Determine the (X, Y) coordinate at the center of the cell enclosing the given text.  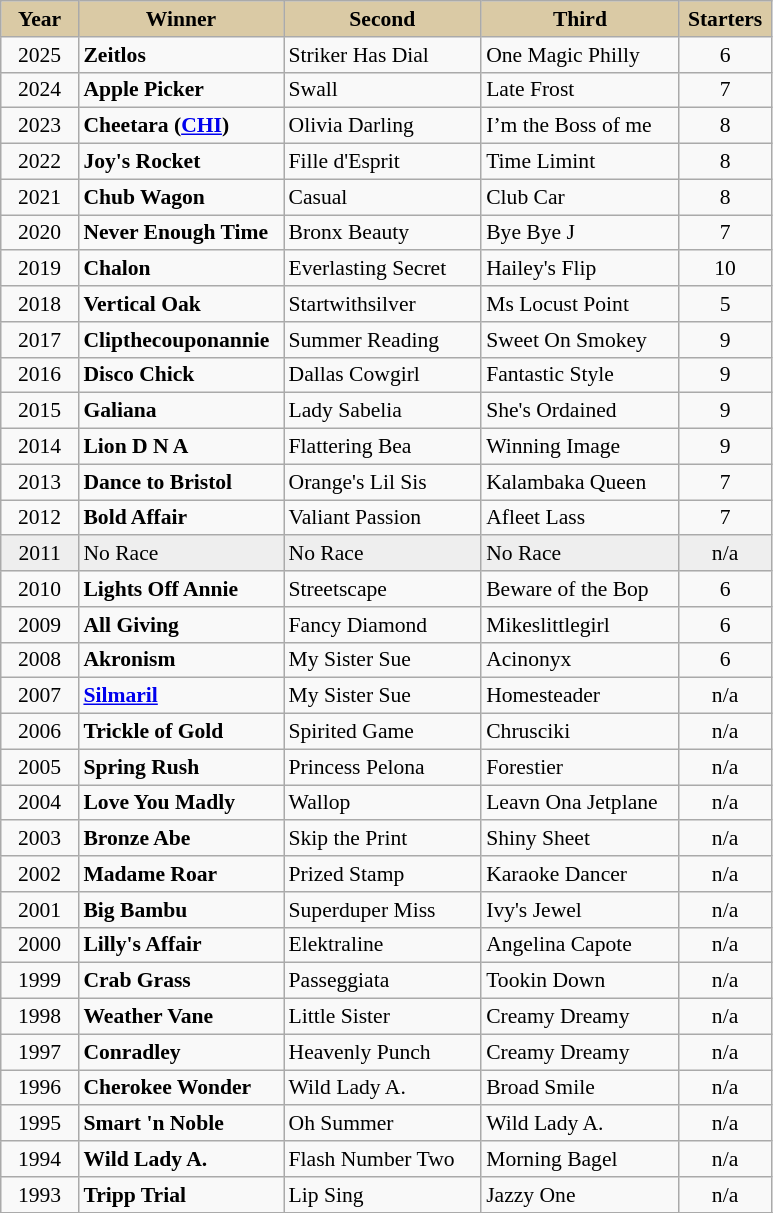
1995 (40, 1124)
Dallas Cowgirl (383, 375)
Broad Smile (580, 1088)
2023 (40, 126)
Akronism (180, 660)
Chalon (180, 269)
Lion D N A (180, 447)
Zeitlos (180, 55)
Spirited Game (383, 732)
Heavenly Punch (383, 1052)
2001 (40, 910)
2006 (40, 732)
Lilly's Affair (180, 945)
Silmaril (180, 696)
Winner (180, 19)
Homesteader (580, 696)
2019 (40, 269)
Princess Pelona (383, 767)
Clipthecouponannie (180, 340)
Sweet On Smokey (580, 340)
Bronze Abe (180, 839)
Orange's Lil Sis (383, 482)
2008 (40, 660)
2022 (40, 162)
Chub Wagon (180, 197)
Starters (726, 19)
Summer Reading (383, 340)
Startwithsilver (383, 304)
2007 (40, 696)
Bronx Beauty (383, 233)
1994 (40, 1159)
Olivia Darling (383, 126)
Weather Vane (180, 1017)
Spring Rush (180, 767)
One Magic Philly (580, 55)
Acinonyx (580, 660)
2005 (40, 767)
Passeggiata (383, 981)
Apple Picker (180, 90)
2000 (40, 945)
Love You Madly (180, 803)
Shiny Sheet (580, 839)
1999 (40, 981)
5 (726, 304)
Angelina Capote (580, 945)
Lights Off Annie (180, 589)
2015 (40, 411)
Madame Roar (180, 874)
Big Bambu (180, 910)
2025 (40, 55)
Crab Grass (180, 981)
Flattering Bea (383, 447)
Tookin Down (580, 981)
2016 (40, 375)
Ms Locust Point (580, 304)
Trickle of Gold (180, 732)
2024 (40, 90)
Dance to Bristol (180, 482)
Superduper Miss (383, 910)
Valiant Passion (383, 518)
2003 (40, 839)
Beware of the Bop (580, 589)
Never Enough Time (180, 233)
Cheetara (CHI) (180, 126)
2017 (40, 340)
Vertical Oak (180, 304)
Mikeslittlegirl (580, 625)
2020 (40, 233)
Disco Chick (180, 375)
2002 (40, 874)
1993 (40, 1195)
10 (726, 269)
Third (580, 19)
2010 (40, 589)
Smart 'n Noble (180, 1124)
Forestier (580, 767)
Wallop (383, 803)
Time Limint (580, 162)
Tripp Trial (180, 1195)
Swall (383, 90)
Second (383, 19)
Karaoke Dancer (580, 874)
Lip Sing (383, 1195)
Oh Summer (383, 1124)
Chrusciki (580, 732)
Flash Number Two (383, 1159)
Elektraline (383, 945)
Casual (383, 197)
I’m the Boss of me (580, 126)
Year (40, 19)
2011 (40, 554)
2021 (40, 197)
Striker Has Dial (383, 55)
2012 (40, 518)
Streetscape (383, 589)
Ivy's Jewel (580, 910)
All Giving (180, 625)
Cherokee Wonder (180, 1088)
Club Car (580, 197)
She's Ordained (580, 411)
1998 (40, 1017)
Galiana (180, 411)
Fancy Diamond (383, 625)
Bye Bye J (580, 233)
Afleet Lass (580, 518)
1997 (40, 1052)
Joy's Rocket (180, 162)
Lady Sabelia (383, 411)
Late Frost (580, 90)
1996 (40, 1088)
Little Sister (383, 1017)
Skip the Print (383, 839)
Fantastic Style (580, 375)
Everlasting Secret (383, 269)
Hailey's Flip (580, 269)
Kalambaka Queen (580, 482)
2018 (40, 304)
Fille d'Esprit (383, 162)
2004 (40, 803)
Winning Image (580, 447)
Leavn Ona Jetplane (580, 803)
Morning Bagel (580, 1159)
Bold Affair (180, 518)
Conradley (180, 1052)
2014 (40, 447)
2013 (40, 482)
Jazzy One (580, 1195)
2009 (40, 625)
Prized Stamp (383, 874)
